Extract the [X, Y] coordinate from the center of the cell holding the provided text.  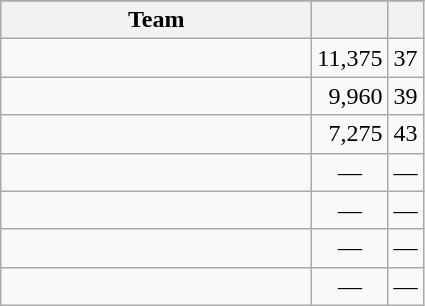
7,275 [350, 134]
9,960 [350, 96]
37 [406, 58]
Team [156, 20]
39 [406, 96]
43 [406, 134]
11,375 [350, 58]
